Output the [x, y] coordinate of the center of the cell containing the given text.  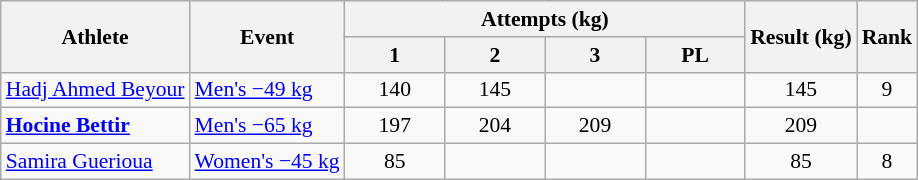
204 [495, 126]
8 [888, 162]
Athlete [96, 36]
Hocine Bettir [96, 126]
Attempts (kg) [545, 19]
Result (kg) [800, 36]
2 [495, 55]
Rank [888, 36]
PL [695, 55]
197 [395, 126]
Men's −49 kg [268, 90]
Event [268, 36]
1 [395, 55]
Samira Guerioua [96, 162]
140 [395, 90]
3 [595, 55]
Men's −65 kg [268, 126]
Hadj Ahmed Beyour [96, 90]
9 [888, 90]
Women's −45 kg [268, 162]
